Output the [x, y] coordinate of the center of the cell containing the given text.  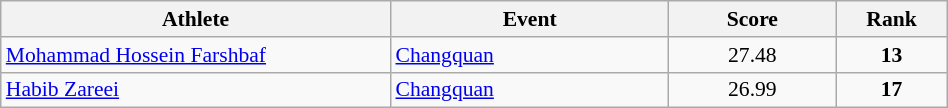
Score [752, 19]
Mohammad Hossein Farshbaf [196, 55]
Rank [892, 19]
Habib Zareei [196, 90]
26.99 [752, 90]
27.48 [752, 55]
13 [892, 55]
Event [529, 19]
Athlete [196, 19]
17 [892, 90]
